Find where the given text appears and provide that cell's center as [x, y] coordinate. 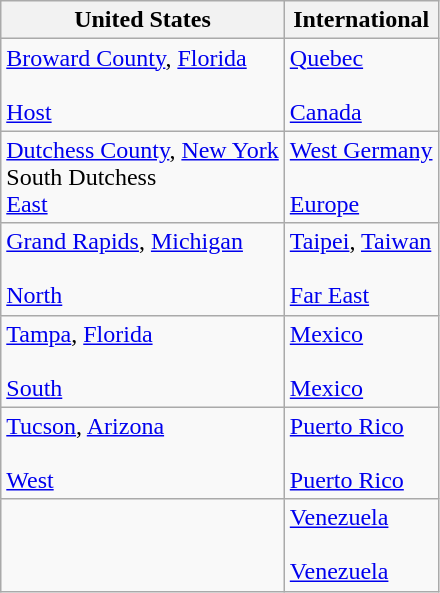
Dutchess County, New YorkSouth DutchessEast [143, 177]
VenezuelaVenezuela [361, 545]
West GermanyEurope [361, 177]
International [361, 20]
QuebecCanada [361, 85]
Puerto RicoPuerto Rico [361, 453]
Tucson, ArizonaWest [143, 453]
MexicoMexico [361, 361]
Tampa, FloridaSouth [143, 361]
Taipei, TaiwanFar East [361, 269]
Broward County, FloridaHost [143, 85]
United States [143, 20]
Grand Rapids, MichiganNorth [143, 269]
